Detect which cell encompasses the target text, then output its (x, y) center coordinate. 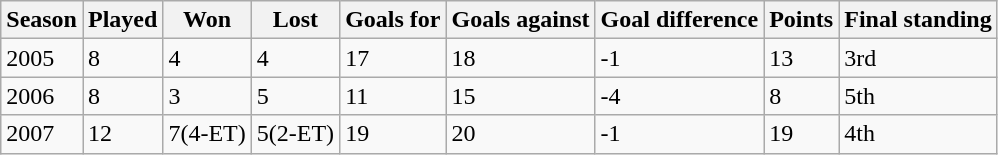
5 (295, 96)
Goal difference (680, 20)
3rd (918, 58)
13 (802, 58)
Goals against (520, 20)
5(2-ET) (295, 134)
2006 (42, 96)
Final standing (918, 20)
7(4-ET) (207, 134)
Lost (295, 20)
17 (393, 58)
15 (520, 96)
11 (393, 96)
2005 (42, 58)
18 (520, 58)
-4 (680, 96)
Played (122, 20)
Won (207, 20)
Goals for (393, 20)
2007 (42, 134)
Season (42, 20)
12 (122, 134)
4th (918, 134)
Points (802, 20)
3 (207, 96)
20 (520, 134)
5th (918, 96)
